Locate the cell with the specified text and output its (X, Y) center coordinate. 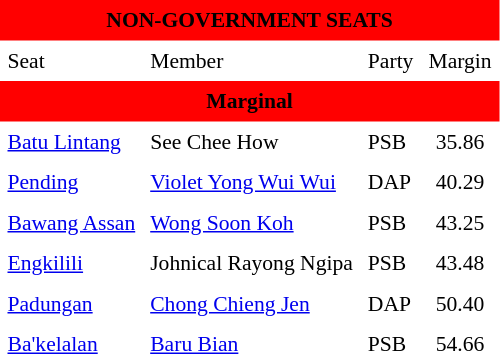
Chong Chieng Jen (252, 303)
Party (390, 60)
Marginal (250, 101)
Seat (72, 60)
Wong Soon Koh (252, 222)
50.40 (460, 303)
35.86 (460, 141)
40.29 (460, 182)
Engkilili (72, 263)
43.48 (460, 263)
Batu Lintang (72, 141)
Padungan (72, 303)
43.25 (460, 222)
See Chee How (252, 141)
NON-GOVERNMENT SEATS (250, 20)
Johnical Rayong Ngipa (252, 263)
Margin (460, 60)
Pending (72, 182)
Bawang Assan (72, 222)
Member (252, 60)
Violet Yong Wui Wui (252, 182)
